Provide the [x, y] coordinate of the cell's center where the given text is located.  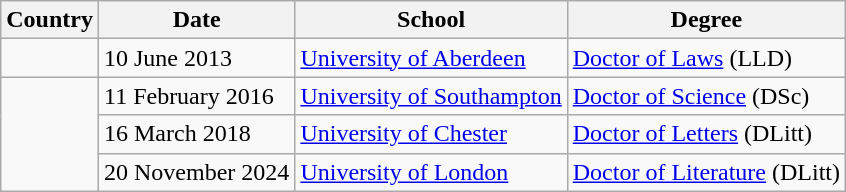
University of Chester [431, 134]
16 March 2018 [196, 134]
Country [50, 20]
Degree [706, 20]
Doctor of Science (DSc) [706, 96]
Doctor of Laws (LLD) [706, 58]
Doctor of Letters (DLitt) [706, 134]
20 November 2024 [196, 172]
University of London [431, 172]
University of Aberdeen [431, 58]
University of Southampton [431, 96]
School [431, 20]
Date [196, 20]
11 February 2016 [196, 96]
10 June 2013 [196, 58]
Doctor of Literature (DLitt) [706, 172]
